Capture the cell that displays the provided text and extract its [x, y] central coordinate. 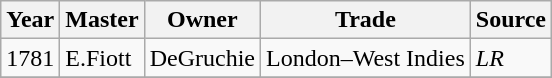
Owner [202, 20]
London–West Indies [366, 58]
Year [30, 20]
E.Fiott [102, 58]
LR [510, 58]
Source [510, 20]
DeGruchie [202, 58]
Master [102, 20]
1781 [30, 58]
Trade [366, 20]
